Return [X, Y] of the center of cell containing provided text 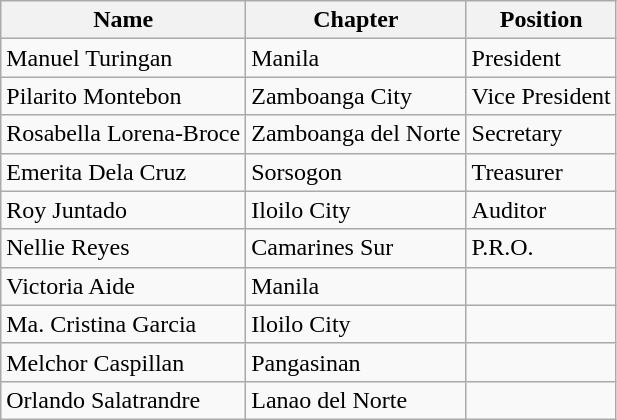
Chapter [356, 20]
Ma. Cristina Garcia [124, 324]
Secretary [541, 134]
Nellie Reyes [124, 248]
Zamboanga del Norte [356, 134]
Orlando Salatrandre [124, 400]
Melchor Caspillan [124, 362]
Rosabella Lorena-Broce [124, 134]
Treasurer [541, 172]
Zamboanga City [356, 96]
Victoria Aide [124, 286]
Pilarito Montebon [124, 96]
Auditor [541, 210]
Emerita Dela Cruz [124, 172]
Camarines Sur [356, 248]
Manuel Turingan [124, 58]
Vice President [541, 96]
Roy Juntado [124, 210]
President [541, 58]
Lanao del Norte [356, 400]
Position [541, 20]
Name [124, 20]
P.R.O. [541, 248]
Pangasinan [356, 362]
Sorsogon [356, 172]
